Pinpoint the cell where the given text exists, returning its (x, y) midpoint coordinate. 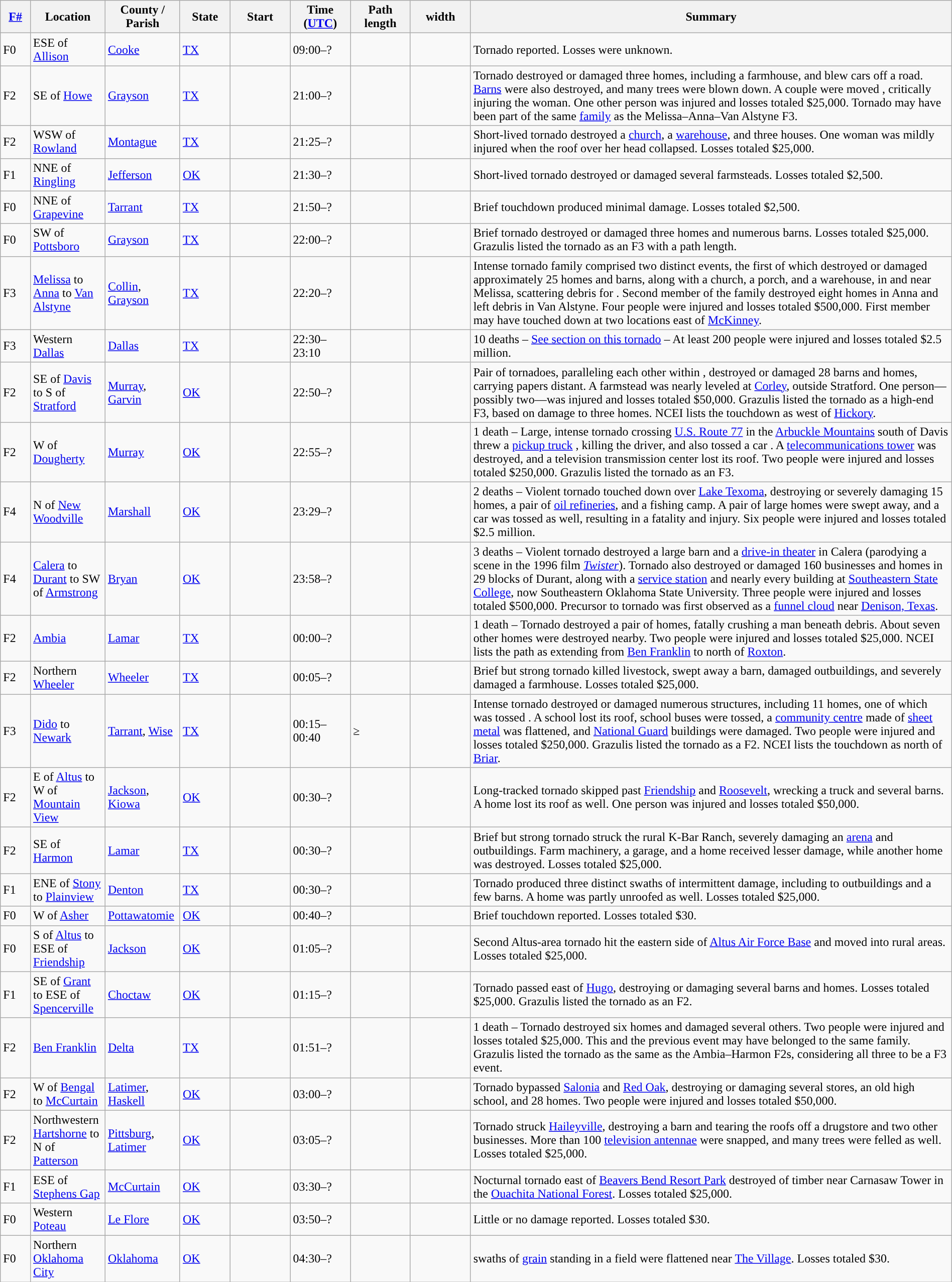
WSW of Rowland (68, 142)
E of Altus to W of Mountain View (68, 798)
SE of Howe (68, 95)
State (205, 17)
Little or no damage reported. Losses totaled $30. (711, 1219)
ESE of Allison (68, 49)
00:00–? (320, 638)
Jefferson (143, 175)
Path length (381, 17)
01:15–? (320, 995)
23:29–? (320, 511)
04:30–? (320, 1258)
23:58–? (320, 578)
SW of Pottsboro (68, 240)
N of New Woodville (68, 511)
Northwestern Hartshorne to N of Patterson (68, 1140)
03:00–? (320, 1094)
Pottawatomie (143, 916)
Brief touchdown produced minimal damage. Losses totaled $2,500. (711, 207)
Melissa to Anna to Van Alstyne (68, 293)
22:50–? (320, 392)
Tornado passed east of Hugo, destroying or damaging several barns and homes. Losses totaled $25,000. Grazulis listed the tornado as an F2. (711, 995)
01:05–? (320, 948)
22:00–? (320, 240)
Choctaw (143, 995)
Murray, Garvin (143, 392)
Brief but strong tornado killed livestock, swept away a barn, damaged outbuildings, and severely damaged a farmhouse. Losses totaled $25,000. (711, 678)
McCurtain (143, 1187)
Jackson, Kiowa (143, 798)
Murray (143, 452)
00:15–00:40 (320, 731)
Dallas (143, 346)
NNE of Grapevine (68, 207)
Brief tornado destroyed or damaged three homes and numerous barns. Losses totaled $25,000. Grazulis listed the tornado as an F3 with a path length. (711, 240)
W of Dougherty (68, 452)
Location (68, 17)
Calera to Durant to SW of Armstrong (68, 578)
Denton (143, 890)
Dido to Newark (68, 731)
swaths of grain standing in a field were flattened near The Village. Losses totaled $30. (711, 1258)
Le Flore (143, 1219)
Brief touchdown reported. Losses totaled $30. (711, 916)
Short-lived tornado destroyed or damaged several farmsteads. Losses totaled $2,500. (711, 175)
NNE of Ringling (68, 175)
Western Dallas (68, 346)
Collin, Grayson (143, 293)
Tarrant, Wise (143, 731)
S of Altus to ESE of Friendship (68, 948)
00:05–? (320, 678)
Pittsburg, Latimer (143, 1140)
F# (16, 17)
County / Parish (143, 17)
Wheeler (143, 678)
Northern Wheeler (68, 678)
00:40–? (320, 916)
Time (UTC) (320, 17)
Jackson (143, 948)
W of Asher (68, 916)
22:55–? (320, 452)
Cooke (143, 49)
Northern Oklahoma City (68, 1258)
03:30–? (320, 1187)
Montague (143, 142)
Marshall (143, 511)
Nocturnal tornado east of Beavers Bend Resort Park destroyed of timber near Carnasaw Tower in the Ouachita National Forest. Losses totaled $25,000. (711, 1187)
Delta (143, 1048)
Ambia (68, 638)
21:30–? (320, 175)
≥ (381, 731)
Second Altus-area tornado hit the eastern side of Altus Air Force Base and moved into rural areas. Losses totaled $25,000. (711, 948)
21:25–? (320, 142)
Tarrant (143, 207)
Oklahoma (143, 1258)
09:00–? (320, 49)
ESE of Stephens Gap (68, 1187)
SE of Harmon (68, 850)
Ben Franklin (68, 1048)
03:05–? (320, 1140)
21:50–? (320, 207)
Latimer, Haskell (143, 1094)
Western Poteau (68, 1219)
03:50–? (320, 1219)
W of Bengal to McCurtain (68, 1094)
01:51–? (320, 1048)
Summary (711, 17)
22:30–23:10 (320, 346)
22:20–? (320, 293)
width (440, 17)
Tornado reported. Losses were unknown. (711, 49)
Bryan (143, 578)
21:00–? (320, 95)
SE of Grant to ESE of Spencerville (68, 995)
10 deaths – See section on this tornado – At least 200 people were injured and losses totaled $2.5 million. (711, 346)
ENE of Stony to Plainview (68, 890)
Start (260, 17)
SE of Davis to S of Stratford (68, 392)
